Search for the cell housing the specified text and yield its (x, y) center coordinate. 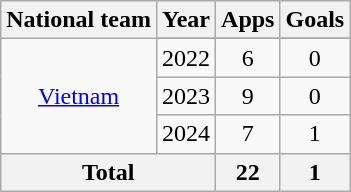
Year (186, 20)
Vietnam (79, 96)
9 (248, 96)
2022 (186, 58)
7 (248, 134)
2024 (186, 134)
22 (248, 172)
National team (79, 20)
Total (108, 172)
6 (248, 58)
Apps (248, 20)
Goals (315, 20)
2023 (186, 96)
